Find where the given text appears and provide that cell's center as [x, y] coordinate. 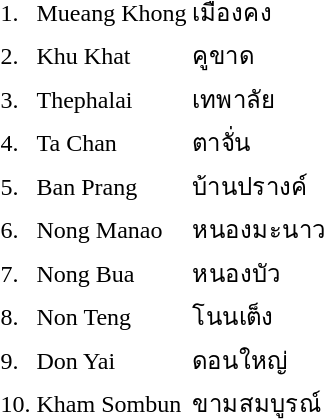
Thephalai [112, 99]
Don Yai [112, 360]
Nong Bua [112, 273]
Ta Chan [112, 142]
Khu Khat [112, 56]
Nong Manao [112, 230]
Ban Prang [112, 186]
Non Teng [112, 316]
